Output the (X, Y) coordinate of the center of the cell containing the given text.  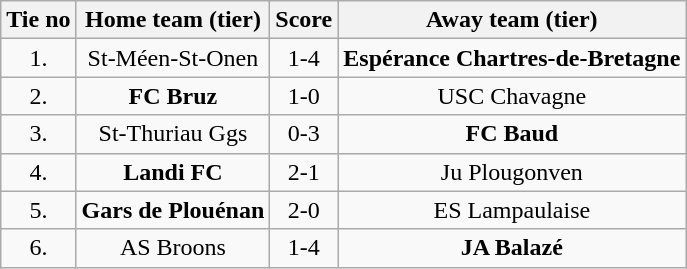
Ju Plougonven (512, 172)
Espérance Chartres-de-Bretagne (512, 58)
ES Lampaulaise (512, 210)
2. (38, 96)
JA Balazé (512, 248)
2-1 (304, 172)
Score (304, 20)
6. (38, 248)
4. (38, 172)
USC Chavagne (512, 96)
0-3 (304, 134)
St-Méen-St-Onen (173, 58)
2-0 (304, 210)
St-Thuriau Ggs (173, 134)
Tie no (38, 20)
5. (38, 210)
Away team (tier) (512, 20)
AS Broons (173, 248)
1-0 (304, 96)
Home team (tier) (173, 20)
FC Baud (512, 134)
Gars de Plouénan (173, 210)
3. (38, 134)
FC Bruz (173, 96)
Landi FC (173, 172)
1. (38, 58)
